Capture the cell that displays the provided text and extract its (x, y) central coordinate. 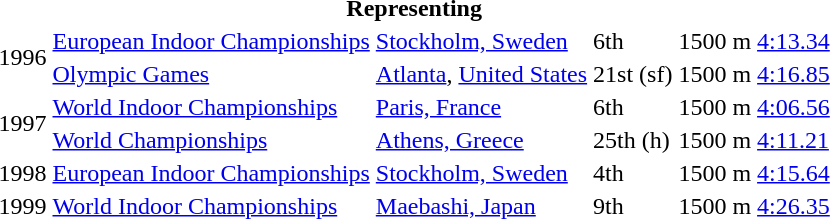
4th (633, 173)
Paris, France (481, 107)
World Indoor Championships (211, 107)
Atlanta, United States (481, 74)
Athens, Greece (481, 140)
Olympic Games (211, 74)
25th (h) (633, 140)
21st (sf) (633, 74)
World Championships (211, 140)
